Detect which cell encompasses the target text, then output its [x, y] center coordinate. 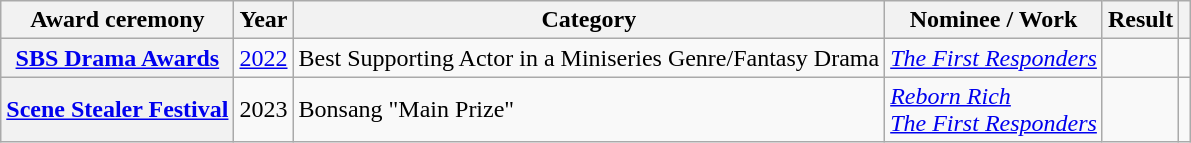
Reborn RichThe First Responders [994, 110]
Nominee / Work [994, 20]
Result [1140, 20]
Award ceremony [118, 20]
2022 [264, 58]
Scene Stealer Festival [118, 110]
Best Supporting Actor in a Miniseries Genre/Fantasy Drama [589, 58]
Category [589, 20]
The First Responders [994, 58]
Year [264, 20]
SBS Drama Awards [118, 58]
2023 [264, 110]
Bonsang "Main Prize" [589, 110]
